Search for the cell housing the specified text and yield its [x, y] center coordinate. 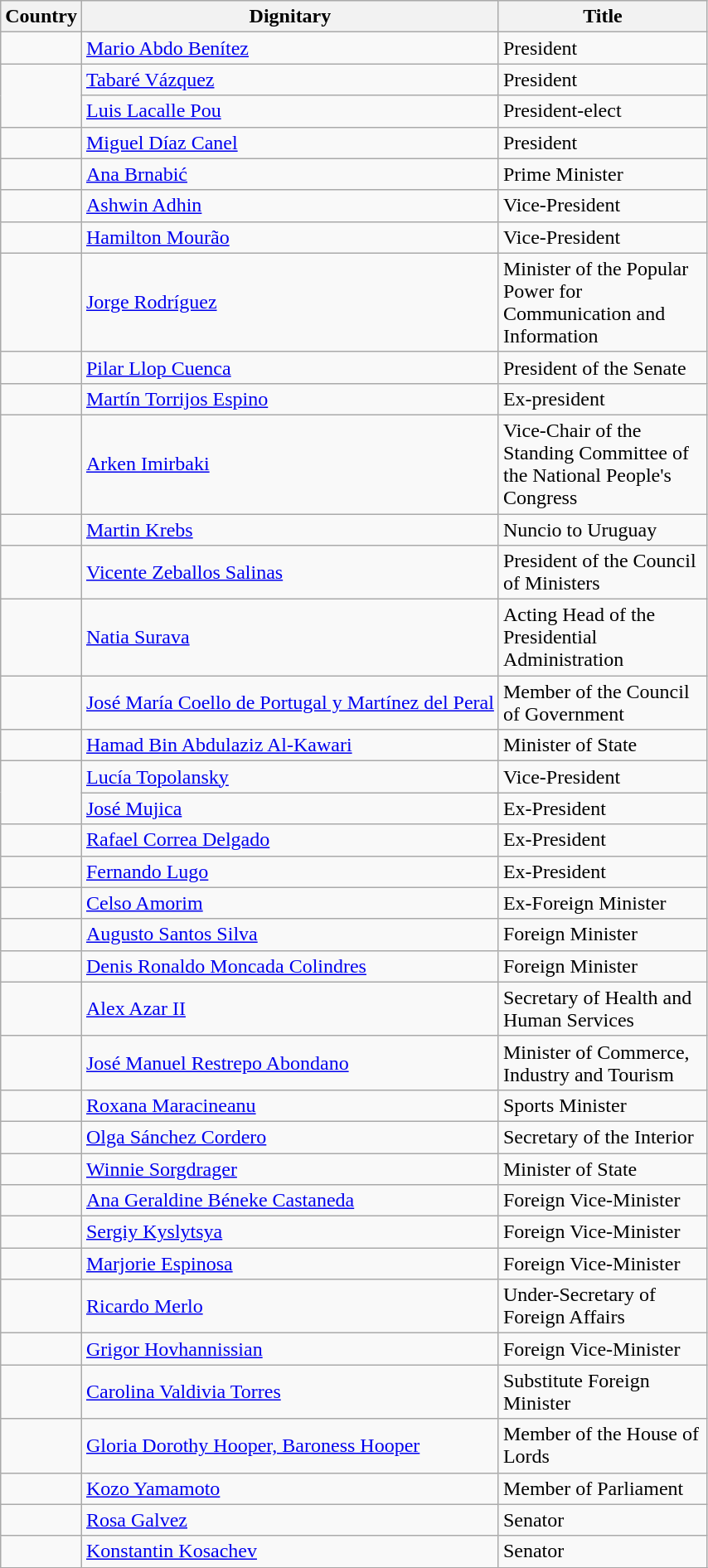
Secretary of Health and Human Services [602, 1008]
Alex Azar II [290, 1008]
Rafael Correa Delgado [290, 840]
Rosa Galvez [290, 1520]
Winnie Sorgdrager [290, 1168]
Roxana Maracineanu [290, 1105]
Country [41, 17]
Jorge Rodríguez [290, 302]
Konstantin Kosachev [290, 1551]
Martin Krebs [290, 530]
Member of Parliament [602, 1488]
Pilar Llop Cuenca [290, 367]
Olga Sánchez Cordero [290, 1137]
Grigor Hovhannissian [290, 1349]
Ex-president [602, 399]
Martín Torrijos Espino [290, 399]
Member of the Council of Government [602, 703]
Augusto Santos Silva [290, 934]
Marjorie Espinosa [290, 1264]
Denis Ronaldo Moncada Colindres [290, 966]
Vice-Chair of the Standing Committee of the National People's Congress [602, 464]
Under-Secretary of Foreign Affairs [602, 1307]
Ana Geraldine Béneke Castaneda [290, 1201]
Hamad Bin Abdulaziz Al-Kawari [290, 745]
President of the Council of Ministers [602, 572]
Carolina Valdivia Torres [290, 1391]
José Manuel Restrepo Abondano [290, 1063]
Ana Brnabić [290, 174]
Celso Amorim [290, 903]
Minister of the Popular Power for Communication and Information [602, 302]
Gloria Dorothy Hooper, Baroness Hooper [290, 1446]
Natia Surava [290, 638]
Sports Minister [602, 1105]
President-elect [602, 111]
Secretary of the Interior [602, 1137]
Fernando Lugo [290, 871]
Sergiy Kyslytsya [290, 1232]
Nuncio to Uruguay [602, 530]
José Mujica [290, 808]
Arken Imirbaki [290, 464]
Acting Head of the Presidential Administration [602, 638]
Luis Lacalle Pou [290, 111]
Lucía Topolansky [290, 777]
President of the Senate [602, 367]
Substitute Foreign Minister [602, 1391]
Vicente Zeballos Salinas [290, 572]
Ashwin Adhin [290, 206]
Title [602, 17]
Member of the House of Lords [602, 1446]
José María Coello de Portugal y Martínez del Peral [290, 703]
Tabaré Vázquez [290, 80]
Dignitary [290, 17]
Kozo Yamamoto [290, 1488]
Hamilton Mourão [290, 237]
Ex-Foreign Minister [602, 903]
Miguel Díaz Canel [290, 143]
Ricardo Merlo [290, 1307]
Minister of Commerce, Industry and Tourism [602, 1063]
Mario Abdo Benítez [290, 48]
Prime Minister [602, 174]
